Pinpoint the cell where the given text exists, returning its (X, Y) midpoint coordinate. 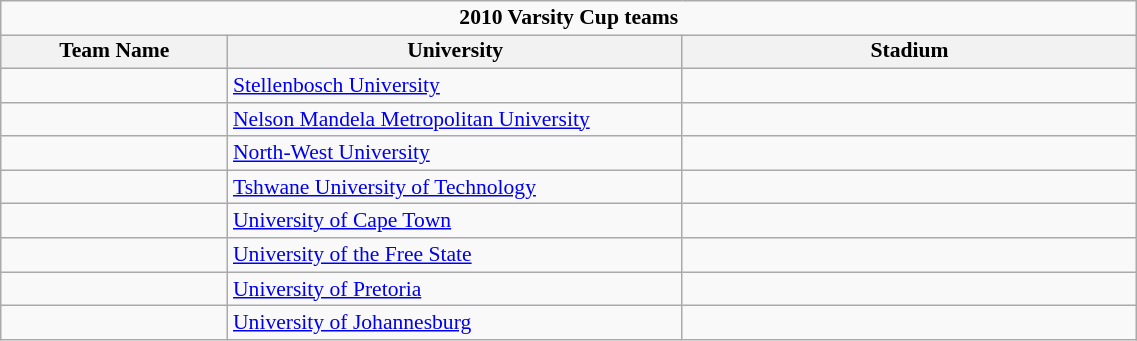
University of the Free State (455, 255)
Stellenbosch University (455, 86)
University of Cape Town (455, 221)
Tshwane University of Technology (455, 187)
Nelson Mandela Metropolitan University (455, 120)
University of Pretoria (455, 289)
University (455, 52)
North-West University (455, 154)
Team Name (114, 52)
University of Johannesburg (455, 323)
Stadium (909, 52)
2010 Varsity Cup teams (569, 18)
